Return the [x, y] coordinate for the center point of the cell that contains the specified text.  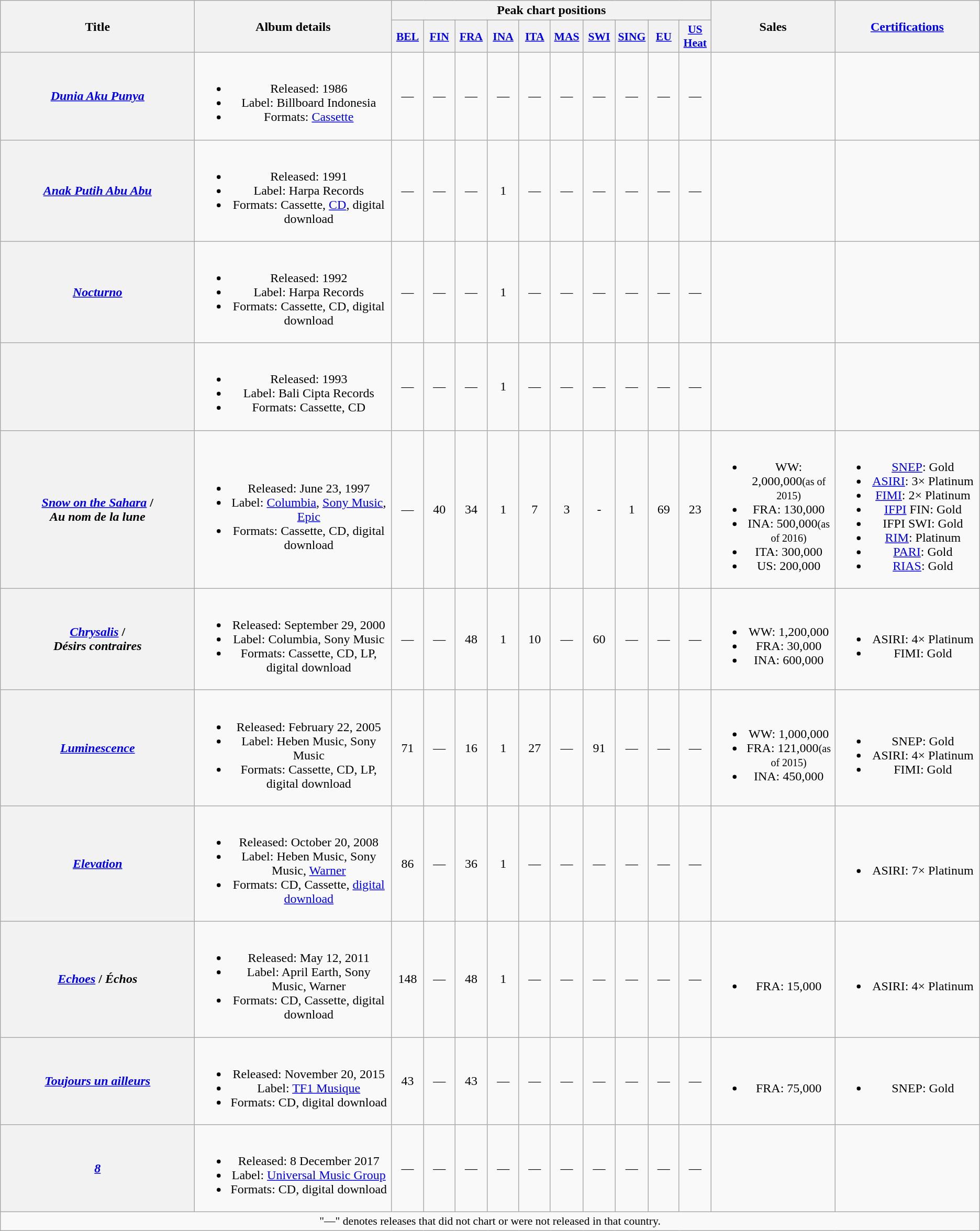
3 [566, 509]
SNEP: GoldASIRI: 3× PlatinumFIMI: 2× PlatinumIFPI FIN: GoldIFPI SWI: GoldRIM: PlatinumPARI: GoldRIAS: Gold [908, 509]
Nocturno [97, 292]
Released: October 20, 2008Label: Heben Music, Sony Music, WarnerFormats: CD, Cassette, digital download [293, 864]
Released: May 12, 2011Label: April Earth, Sony Music, WarnerFormats: CD, Cassette, digital download [293, 979]
MAS [566, 37]
ASIRI: 7× Platinum [908, 864]
Certifications [908, 26]
Released: 1993Label: Bali Cipta RecordsFormats: Cassette, CD [293, 386]
71 [407, 747]
Released: 1992Label: Harpa RecordsFormats: Cassette, CD, digital download [293, 292]
US Heat [695, 37]
ASIRI: 4× Platinum [908, 979]
FRA: 75,000 [773, 1081]
"—" denotes releases that did not chart or were not released in that country. [490, 1222]
40 [439, 509]
WW: 2,000,000(as of 2015)FRA: 130,000INA: 500,000(as of 2016)ITA: 300,000US: 200,000 [773, 509]
Echoes / Échos [97, 979]
FRA [471, 37]
Released: June 23, 1997Label: Columbia, Sony Music, EpicFormats: Cassette, CD, digital download [293, 509]
FRA: 15,000 [773, 979]
- [599, 509]
27 [534, 747]
Album details [293, 26]
7 [534, 509]
ASIRI: 4× PlatinumFIMI: Gold [908, 639]
60 [599, 639]
23 [695, 509]
WW: 1,000,000FRA: 121,000(as of 2015)INA: 450,000 [773, 747]
INA [504, 37]
Luminescence [97, 747]
16 [471, 747]
SING [632, 37]
8 [97, 1168]
Released: November 20, 2015Label: TF1 MusiqueFormats: CD, digital download [293, 1081]
EU [664, 37]
SNEP: Gold [908, 1081]
86 [407, 864]
WW: 1,200,000FRA: 30,000INA: 600,000 [773, 639]
Toujours un ailleurs [97, 1081]
Elevation [97, 864]
69 [664, 509]
Peak chart positions [552, 10]
BEL [407, 37]
Snow on the Sahara /Au nom de la lune [97, 509]
Released: September 29, 2000Label: Columbia, Sony MusicFormats: Cassette, CD, LP, digital download [293, 639]
Chrysalis /Désirs contraires [97, 639]
Released: 8 December 2017Label: Universal Music GroupFormats: CD, digital download [293, 1168]
Title [97, 26]
Dunia Aku Punya [97, 96]
Released: February 22, 2005Label: Heben Music, Sony MusicFormats: Cassette, CD, LP, digital download [293, 747]
SWI [599, 37]
148 [407, 979]
Sales [773, 26]
Released: 1991Label: Harpa RecordsFormats: Cassette, CD, digital download [293, 191]
FIN [439, 37]
91 [599, 747]
Anak Putih Abu Abu [97, 191]
34 [471, 509]
SNEP: GoldASIRI: 4× PlatinumFIMI: Gold [908, 747]
ITA [534, 37]
10 [534, 639]
Released: 1986Label: Billboard IndonesiaFormats: Cassette [293, 96]
36 [471, 864]
